Pinpoint the cell where the given text exists, returning its [X, Y] midpoint coordinate. 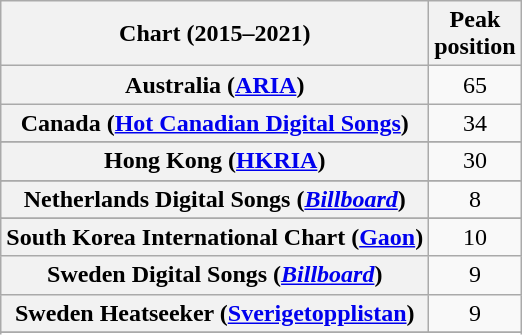
Australia (ARIA) [215, 85]
65 [475, 85]
Hong Kong (HKRIA) [215, 161]
Chart (2015–2021) [215, 34]
Sweden Digital Songs (Billboard) [215, 275]
10 [475, 237]
30 [475, 161]
Netherlands Digital Songs (Billboard) [215, 199]
South Korea International Chart (Gaon) [215, 237]
34 [475, 123]
Peakposition [475, 34]
8 [475, 199]
Canada (Hot Canadian Digital Songs) [215, 123]
Sweden Heatseeker (Sverigetopplistan) [215, 313]
